Return the [x, y] coordinate for the center point of the cell that contains the specified text.  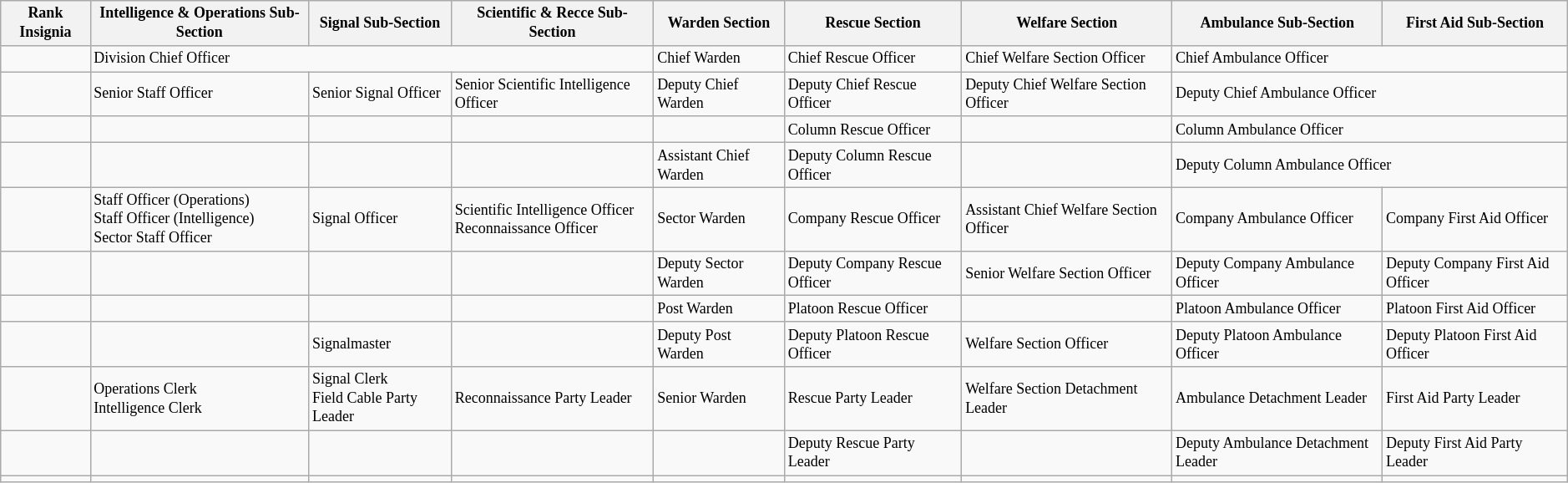
Platoon First Aid Officer [1475, 309]
Rank Insignia [45, 23]
Assistant Chief Warden [720, 165]
Senior Staff Officer [200, 94]
Deputy Company First Aid Officer [1475, 273]
Deputy First Aid Party Leader [1475, 453]
Deputy Platoon Ambulance Officer [1277, 344]
First Aid Sub-Section [1475, 23]
Ambulance Sub-Section [1277, 23]
Company First Aid Officer [1475, 219]
First Aid Party Leader [1475, 399]
Deputy Sector Warden [720, 273]
Rescue Section [873, 23]
Company Ambulance Officer [1277, 219]
Chief Rescue Officer [873, 58]
Platoon Ambulance Officer [1277, 309]
Deputy Company Rescue Officer [873, 273]
Ambulance Detachment Leader [1277, 399]
Company Rescue Officer [873, 219]
Deputy Column Rescue Officer [873, 165]
Signal ClerkField Cable Party Leader [381, 399]
Welfare Section [1067, 23]
Signal Sub-Section [381, 23]
Deputy Chief Welfare Section Officer [1067, 94]
Deputy Platoon Rescue Officer [873, 344]
Warden Section [720, 23]
Senior Signal Officer [381, 94]
Deputy Chief Ambulance Officer [1369, 94]
Deputy Chief Rescue Officer [873, 94]
Signalmaster [381, 344]
Deputy Post Warden [720, 344]
Deputy Platoon First Aid Officer [1475, 344]
Assistant Chief Welfare Section Officer [1067, 219]
Chief Welfare Section Officer [1067, 58]
Staff Officer (Operations)Staff Officer (Intelligence)Sector Staff Officer [200, 219]
Senior Welfare Section Officer [1067, 273]
Senior Warden [720, 399]
Platoon Rescue Officer [873, 309]
Scientific & Recce Sub-Section [552, 23]
Intelligence & Operations Sub-Section [200, 23]
Deputy Chief Warden [720, 94]
Reconnaissance Party Leader [552, 399]
Deputy Column Ambulance Officer [1369, 165]
Sector Warden [720, 219]
Post Warden [720, 309]
Welfare Section Detachment Leader [1067, 399]
Welfare Section Officer [1067, 344]
Column Rescue Officer [873, 129]
Division Chief Officer [372, 58]
Senior Scientific Intelligence Officer [552, 94]
Deputy Rescue Party Leader [873, 453]
Column Ambulance Officer [1369, 129]
Signal Officer [381, 219]
Deputy Company Ambulance Officer [1277, 273]
Deputy Ambulance Detachment Leader [1277, 453]
Operations ClerkIntelligence Clerk [200, 399]
Scientific Intelligence OfficerReconnaissance Officer [552, 219]
Rescue Party Leader [873, 399]
Chief Ambulance Officer [1369, 58]
Chief Warden [720, 58]
